Scan for the cell matching the given text and deliver its [x, y] coordinate at center. 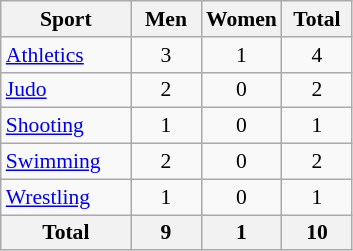
Judo [66, 90]
10 [317, 233]
Sport [66, 19]
3 [166, 55]
Wrestling [66, 197]
Men [166, 19]
Athletics [66, 55]
Swimming [66, 162]
9 [166, 233]
Shooting [66, 126]
Women [242, 19]
4 [317, 55]
